Identify which cell holds the provided text, then report its [x, y] central coordinate. 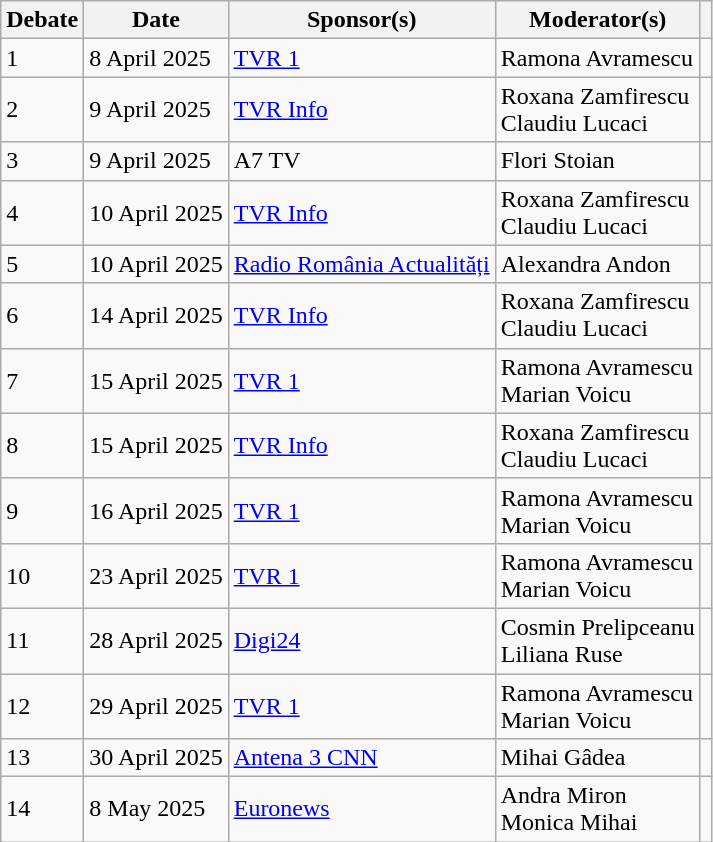
8 April 2025 [156, 58]
30 April 2025 [156, 758]
11 [42, 640]
12 [42, 706]
Antena 3 CNN [362, 758]
Moderator(s) [598, 20]
6 [42, 316]
Debate [42, 20]
Cosmin PrelipceanuLiliana Ruse [598, 640]
23 April 2025 [156, 576]
A7 TV [362, 161]
14 [42, 810]
10 [42, 576]
Euronews [362, 810]
8 [42, 446]
13 [42, 758]
4 [42, 212]
8 May 2025 [156, 810]
Mihai Gâdea [598, 758]
Andra MironMonica Mihai [598, 810]
Digi24 [362, 640]
Alexandra Andon [598, 264]
16 April 2025 [156, 510]
Sponsor(s) [362, 20]
Flori Stoian [598, 161]
2 [42, 110]
Date [156, 20]
1 [42, 58]
7 [42, 380]
3 [42, 161]
5 [42, 264]
9 [42, 510]
Radio România Actualități [362, 264]
Ramona Avramescu [598, 58]
28 April 2025 [156, 640]
14 April 2025 [156, 316]
29 April 2025 [156, 706]
